Provide the (x, y) coordinate of the cell's center where the given text is located.  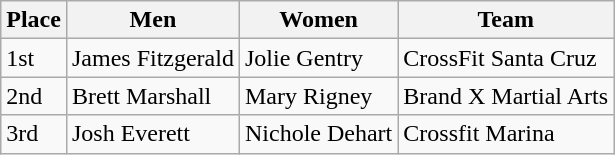
Men (152, 20)
James Fitzgerald (152, 58)
Place (34, 20)
Brett Marshall (152, 96)
1st (34, 58)
Brand X Martial Arts (506, 96)
2nd (34, 96)
Jolie Gentry (318, 58)
Crossfit Marina (506, 134)
Nichole Dehart (318, 134)
Team (506, 20)
Josh Everett (152, 134)
3rd (34, 134)
Women (318, 20)
CrossFit Santa Cruz (506, 58)
Mary Rigney (318, 96)
